Scan for the cell matching the given text and deliver its [X, Y] coordinate at center. 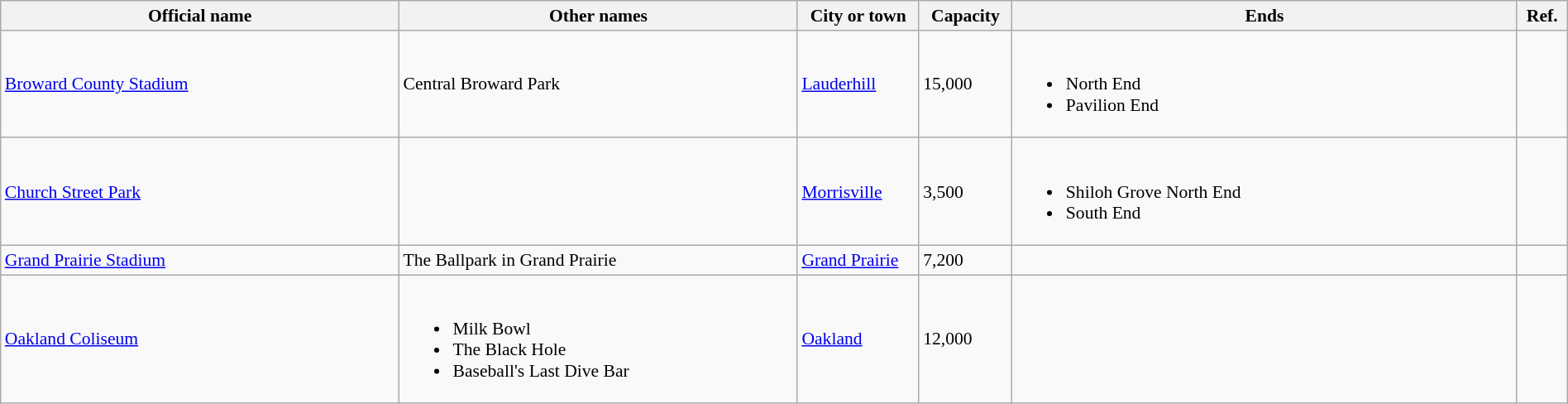
Ends [1264, 16]
7,200 [966, 260]
Other names [599, 16]
Milk BowlThe Black HoleBaseball's Last Dive Bar [599, 339]
Grand Prairie Stadium [200, 260]
Shiloh Grove North EndSouth End [1264, 192]
Morrisville [858, 192]
Oakland [858, 339]
Central Broward Park [599, 84]
The Ballpark in Grand Prairie [599, 260]
Grand Prairie [858, 260]
Broward County Stadium [200, 84]
12,000 [966, 339]
15,000 [966, 84]
3,500 [966, 192]
Church Street Park [200, 192]
Capacity [966, 16]
Ref. [1542, 16]
City or town [858, 16]
Official name [200, 16]
Oakland Coliseum [200, 339]
Lauderhill [858, 84]
North EndPavilion End [1264, 84]
